Extract the [X, Y] coordinate from the center of the cell holding the provided text.  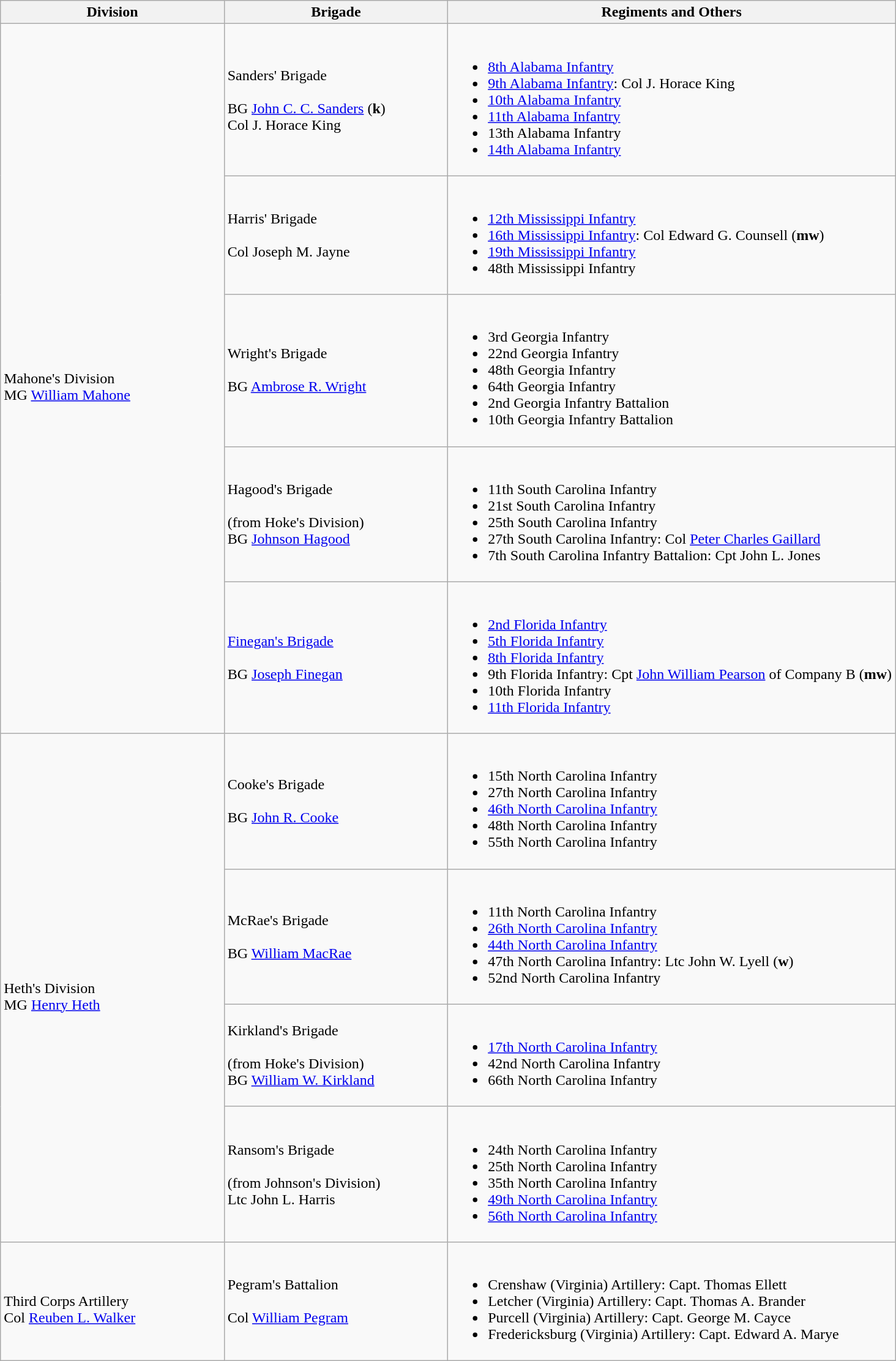
3rd Georgia Infantry22nd Georgia Infantry48th Georgia Infantry64th Georgia Infantry2nd Georgia Infantry Battalion10th Georgia Infantry Battalion [672, 370]
Cooke's Brigade BG John R. Cooke [335, 801]
Regiments and Others [672, 12]
17th North Carolina Infantry42nd North Carolina Infantry66th North Carolina Infantry [672, 1055]
Harris' Brigade Col Joseph M. Jayne [335, 235]
Heth's Division MG Henry Heth [113, 988]
Pegram's Battalion Col William Pegram [335, 1301]
Sanders' Brigade BG John C. C. Sanders (k) Col J. Horace King [335, 100]
Division [113, 12]
Ransom's Brigade(from Johnson's Division) Ltc John L. Harris [335, 1174]
Hagood's Brigade(from Hoke's Division) BG Johnson Hagood [335, 514]
McRae's Brigade BG William MacRae [335, 937]
24th North Carolina Infantry25th North Carolina Infantry35th North Carolina Infantry49th North Carolina Infantry56th North Carolina Infantry [672, 1174]
Kirkland's Brigade(from Hoke's Division) BG William W. Kirkland [335, 1055]
15th North Carolina Infantry27th North Carolina Infantry46th North Carolina Infantry48th North Carolina Infantry55th North Carolina Infantry [672, 801]
Mahone's Division MG William Mahone [113, 378]
Wright's Brigade BG Ambrose R. Wright [335, 370]
12th Mississippi Infantry16th Mississippi Infantry: Col Edward G. Counsell (mw)19th Mississippi Infantry48th Mississippi Infantry [672, 235]
8th Alabama Infantry9th Alabama Infantry: Col J. Horace King10th Alabama Infantry11th Alabama Infantry13th Alabama Infantry14th Alabama Infantry [672, 100]
Brigade [335, 12]
Third Corps Artillery Col Reuben L. Walker [113, 1301]
Finegan's Brigade BG Joseph Finegan [335, 658]
